Return the [x, y] coordinate for the center point of the cell that contains the specified text.  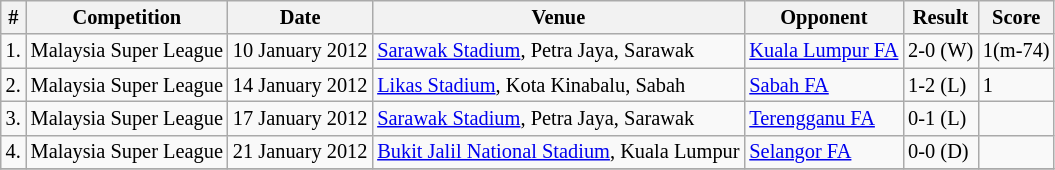
1. [14, 51]
Bukit Jalil National Stadium, Kuala Lumpur [558, 152]
1 [1016, 85]
Selangor FA [824, 152]
4. [14, 152]
# [14, 17]
Result [940, 17]
Score [1016, 17]
10 January 2012 [300, 51]
Opponent [824, 17]
Competition [127, 17]
0-1 (L) [940, 118]
21 January 2012 [300, 152]
1-2 (L) [940, 85]
2. [14, 85]
0-0 (D) [940, 152]
1(m-74) [1016, 51]
Kuala Lumpur FA [824, 51]
Likas Stadium, Kota Kinabalu, Sabah [558, 85]
2-0 (W) [940, 51]
14 January 2012 [300, 85]
3. [14, 118]
Date [300, 17]
Terengganu FA [824, 118]
Venue [558, 17]
17 January 2012 [300, 118]
Sabah FA [824, 85]
